From the cell containing the given text, extract its center point as (X, Y) coordinate. 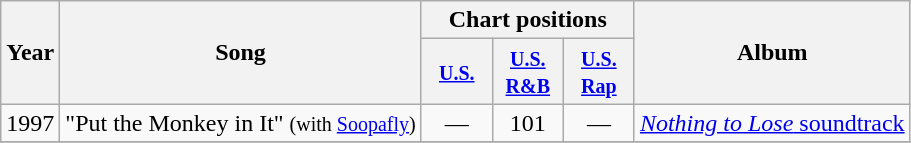
U.S. (456, 72)
Chart positions (528, 20)
Album (772, 52)
U.S. Rap (598, 72)
Year (30, 52)
U.S. R&B (528, 72)
101 (528, 123)
"Put the Monkey in It" (with Soopafly) (240, 123)
Song (240, 52)
Nothing to Lose soundtrack (772, 123)
1997 (30, 123)
